Locate the cell with the specified text and output its [X, Y] center coordinate. 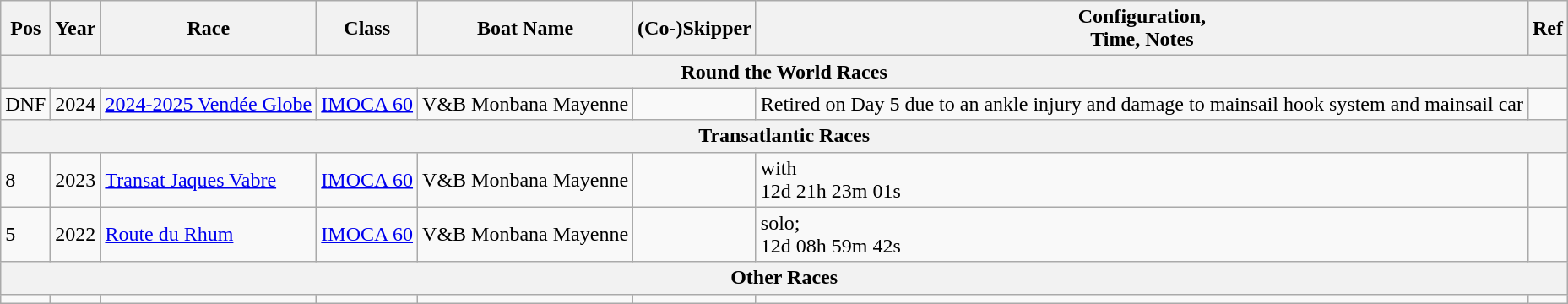
Route du Rhum [209, 235]
Pos [25, 29]
8 [25, 179]
2024-2025 Vendée Globe [209, 104]
Ref [1547, 29]
Class [367, 29]
2023 [76, 179]
2022 [76, 235]
Race [209, 29]
5 [25, 235]
DNF [25, 104]
Transat Jaques Vabre [209, 179]
Other Races [784, 278]
Configuration,Time, Notes [1142, 29]
(Co-)Skipper [695, 29]
Round the World Races [784, 72]
with 12d 21h 23m 01s [1142, 179]
Boat Name [525, 29]
Year [76, 29]
solo;12d 08h 59m 42s [1142, 235]
2024 [76, 104]
Retired on Day 5 due to an ankle injury and damage to mainsail hook system and mainsail car [1142, 104]
Transatlantic Races [784, 136]
